Identify which cell holds the provided text, then report its [x, y] central coordinate. 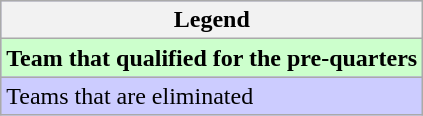
Teams that are eliminated [212, 96]
Team that qualified for the pre-quarters [212, 58]
Legend [212, 20]
